Output the (X, Y) coordinate of the center of the cell containing the given text.  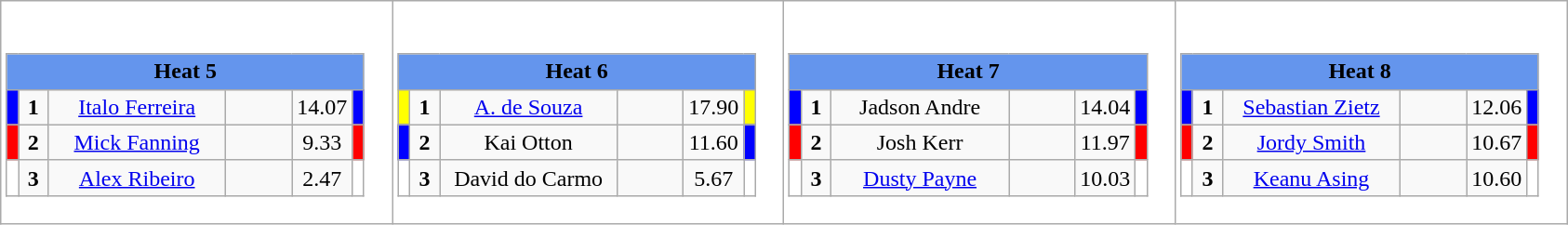
Heat 5 1 Italo Ferreira 14.07 2 Mick Fanning 9.33 3 Alex Ribeiro 2.47 (197, 112)
Heat 5 (185, 72)
Jordy Smith (1311, 142)
10.67 (1497, 142)
9.33 (322, 142)
Keanu Asing (1311, 178)
14.04 (1105, 107)
Heat 6 (577, 72)
5.67 (714, 178)
11.97 (1105, 142)
Heat 7 1 Jadson Andre 14.04 2 Josh Kerr 11.97 3 Dusty Payne 10.03 (980, 112)
10.03 (1105, 178)
Jadson Andre (921, 107)
Heat 8 (1360, 72)
Kai Otton (528, 142)
Heat 8 1 Sebastian Zietz 12.06 2 Jordy Smith 10.67 3 Keanu Asing 10.60 (1371, 112)
Alex Ribeiro (138, 178)
Sebastian Zietz (1311, 107)
17.90 (714, 107)
Italo Ferreira (138, 107)
2.47 (322, 178)
Dusty Payne (921, 178)
12.06 (1497, 107)
A. de Souza (528, 107)
14.07 (322, 107)
Heat 7 (968, 72)
Heat 6 1 A. de Souza 17.90 2 Kai Otton 11.60 3 David do Carmo 5.67 (588, 112)
Mick Fanning (138, 142)
David do Carmo (528, 178)
10.60 (1497, 178)
11.60 (714, 142)
Josh Kerr (921, 142)
